Determine the [x, y] coordinate at the center of the cell enclosing the given text.  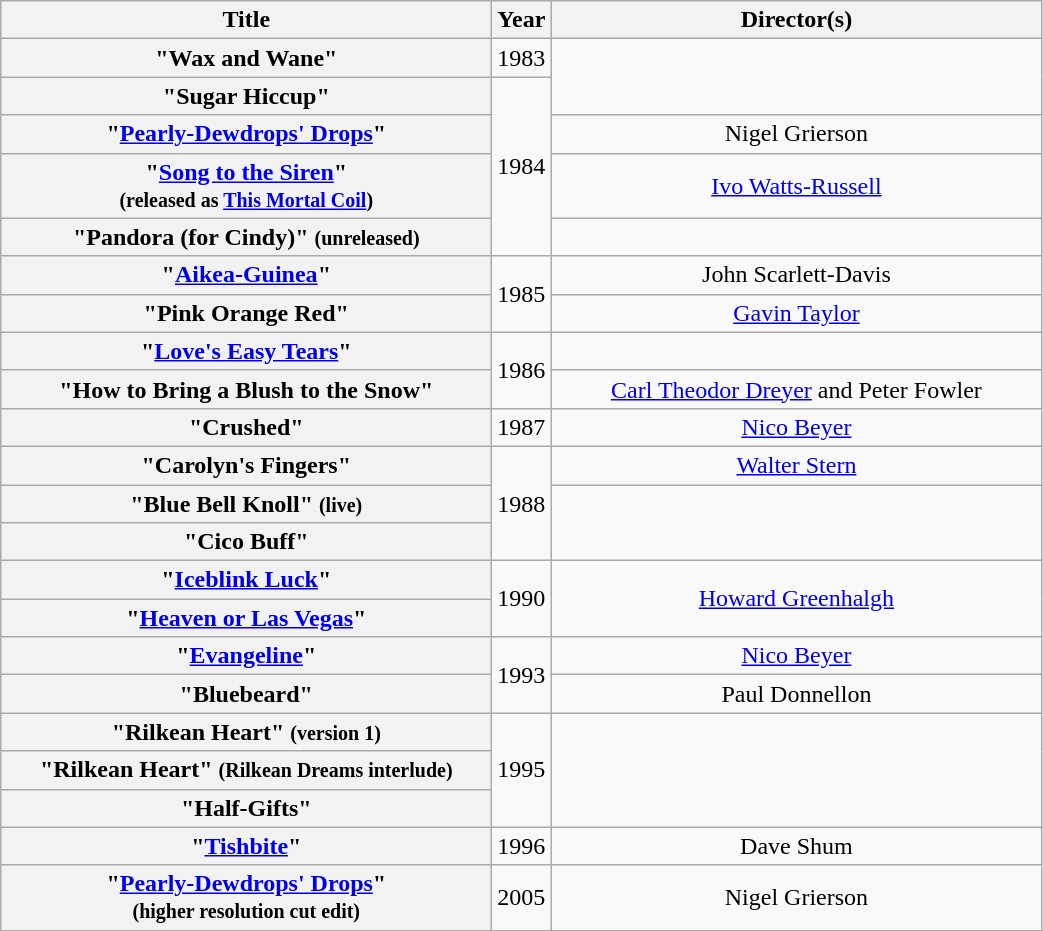
Gavin Taylor [796, 313]
"Sugar Hiccup" [246, 96]
"Half-Gifts" [246, 808]
"How to Bring a Blush to the Snow" [246, 389]
"Rilkean Heart" (version 1) [246, 732]
1985 [522, 294]
"Pandora (for Cindy)" (unreleased) [246, 237]
1993 [522, 675]
1995 [522, 770]
Ivo Watts-Russell [796, 186]
1984 [522, 166]
"Heaven or Las Vegas" [246, 618]
Howard Greenhalgh [796, 599]
"Cico Buff" [246, 542]
Paul Donnellon [796, 694]
"Blue Bell Knoll" (live) [246, 503]
"Tishbite" [246, 846]
"Iceblink Luck" [246, 580]
Carl Theodor Dreyer and Peter Fowler [796, 389]
1990 [522, 599]
John Scarlett-Davis [796, 275]
Year [522, 20]
1988 [522, 503]
"Rilkean Heart" (Rilkean Dreams interlude) [246, 770]
"Pink Orange Red" [246, 313]
1983 [522, 58]
"Love's Easy Tears" [246, 351]
1987 [522, 427]
Title [246, 20]
"Evangeline" [246, 656]
"Wax and Wane" [246, 58]
"Bluebeard" [246, 694]
"Pearly-Dewdrops' Drops"(higher resolution cut edit) [246, 898]
Walter Stern [796, 465]
1996 [522, 846]
"Pearly-Dewdrops' Drops" [246, 134]
Director(s) [796, 20]
"Aikea-Guinea" [246, 275]
1986 [522, 370]
"Song to the Siren"(released as This Mortal Coil) [246, 186]
2005 [522, 898]
"Carolyn's Fingers" [246, 465]
"Crushed" [246, 427]
Dave Shum [796, 846]
